From the cell containing the given text, extract its center point as [x, y] coordinate. 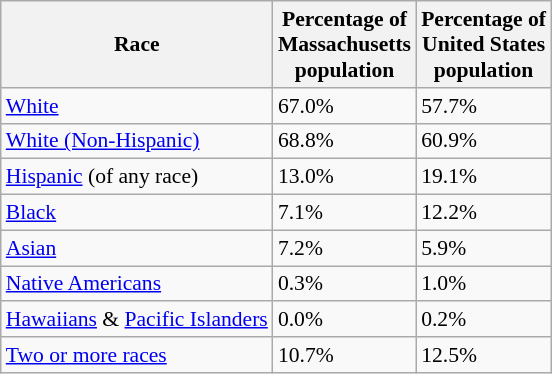
White (Non-Hispanic) [137, 141]
13.0% [344, 177]
5.9% [484, 248]
Hawaiians & Pacific Islanders [137, 320]
60.9% [484, 141]
Two or more races [137, 355]
67.0% [344, 106]
0.2% [484, 320]
7.1% [344, 213]
Race [137, 44]
Native Americans [137, 284]
1.0% [484, 284]
Percentage ofUnited Statespopulation [484, 44]
7.2% [344, 248]
White [137, 106]
0.0% [344, 320]
Percentage ofMassachusettspopulation [344, 44]
0.3% [344, 284]
12.5% [484, 355]
10.7% [344, 355]
Hispanic (of any race) [137, 177]
Asian [137, 248]
57.7% [484, 106]
68.8% [344, 141]
Black [137, 213]
12.2% [484, 213]
19.1% [484, 177]
